Provide the [x, y] coordinate of the cell's center where the given text is located.  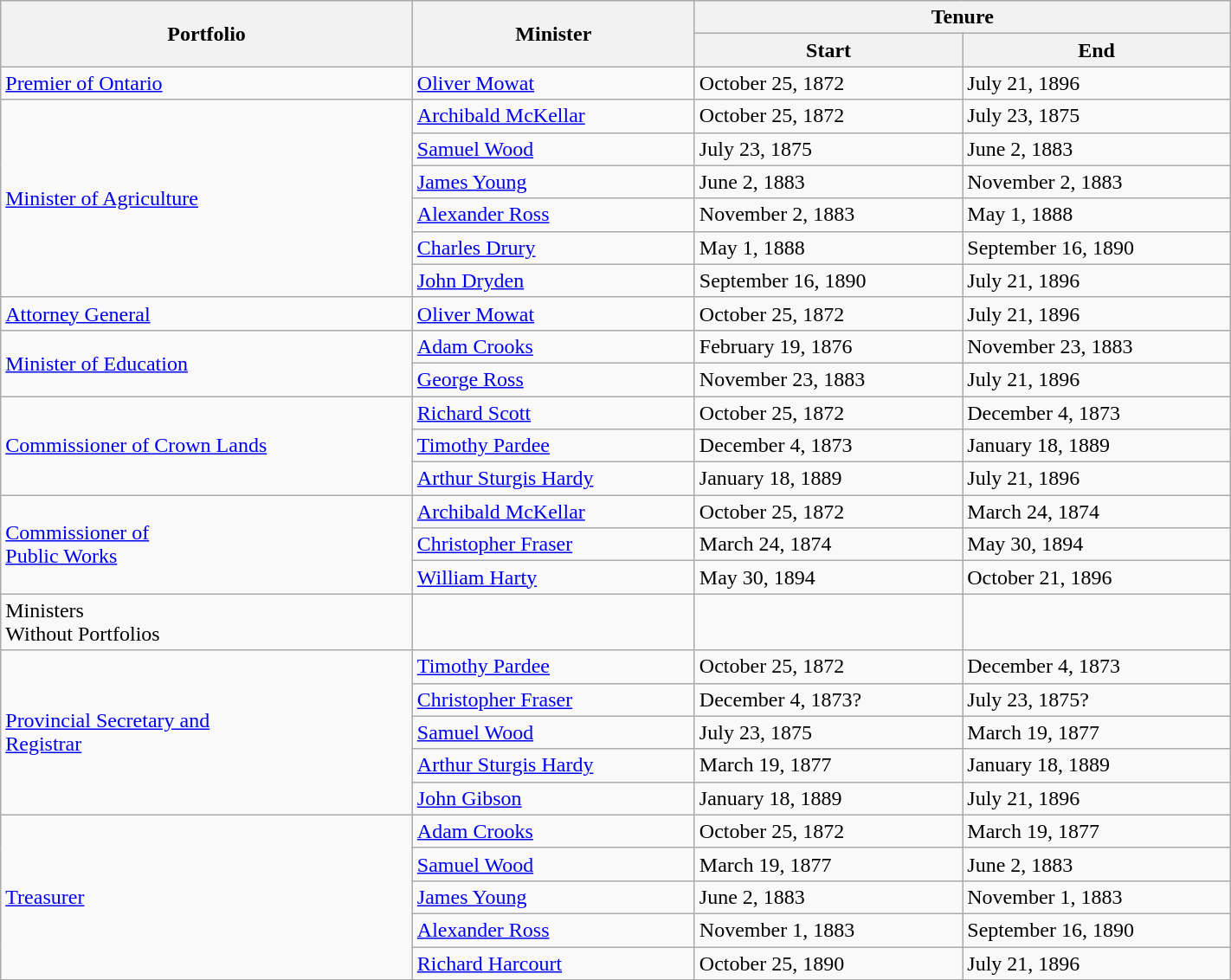
Treasurer [207, 897]
February 19, 1876 [828, 346]
Minister of Education [207, 363]
Charles Drury [553, 248]
William Harty [553, 577]
Commissioner of Public Works [207, 545]
Minister of Agriculture [207, 198]
Attorney General [207, 313]
Richard Harcourt [553, 964]
Premier of Ontario [207, 83]
Richard Scott [553, 413]
July 23, 1875? [1096, 700]
Tenure [963, 17]
End [1096, 50]
Minister [553, 34]
George Ross [553, 379]
October 21, 1896 [1096, 577]
Portfolio [207, 34]
John Dryden [553, 280]
Start [828, 50]
Commissioner of Crown Lands [207, 446]
October 25, 1890 [828, 964]
Provincial Secretary and Registrar [207, 732]
John Gibson [553, 798]
Ministers Without Portfolios [207, 622]
December 4, 1873? [828, 700]
